Find where the given text appears and provide that cell's center as (X, Y) coordinate. 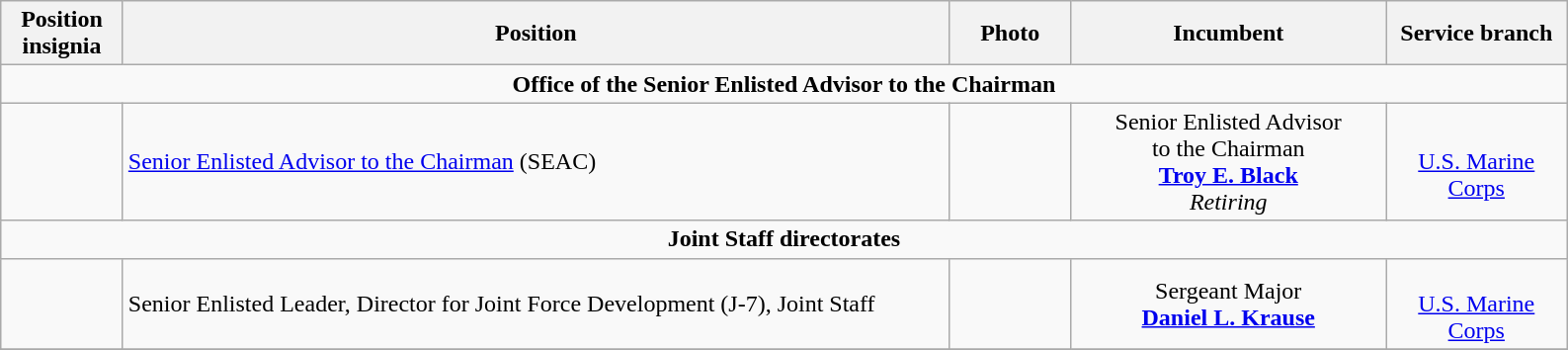
Incumbent (1229, 34)
Senior Enlisted Leader, Director for Joint Force Development (J-7), Joint Staff (536, 304)
Position insignia (62, 34)
Office of the Senior Enlisted Advisor to the Chairman (784, 84)
Sergeant MajorDaniel L. Krause (1229, 304)
Service branch (1476, 34)
Joint Staff directorates (784, 239)
Senior Enlisted Advisorto the ChairmanTroy E. BlackRetiring (1229, 162)
Photo (1010, 34)
Senior Enlisted Advisor to the Chairman (SEAC) (536, 162)
Position (536, 34)
